Detect which cell encompasses the target text, then output its [x, y] center coordinate. 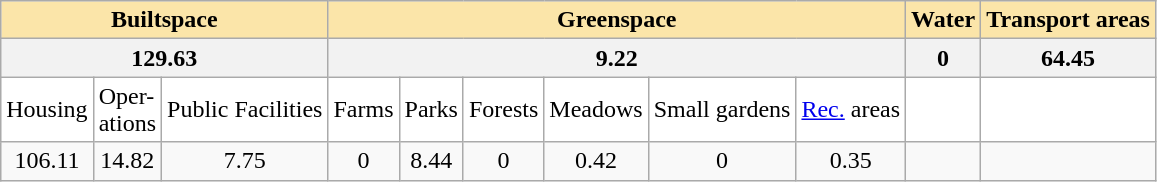
Meadows [596, 110]
9.22 [617, 58]
Housing [47, 110]
14.82 [127, 161]
8.44 [431, 161]
Water [944, 20]
Rec. areas [851, 110]
0.35 [851, 161]
Builtspace [164, 20]
Forests [503, 110]
Small gardens [722, 110]
64.45 [1068, 58]
129.63 [164, 58]
Parks [431, 110]
Greenspace [617, 20]
Transport areas [1068, 20]
Public Facilities [245, 110]
Oper-ations [127, 110]
Farms [364, 110]
106.11 [47, 161]
0.42 [596, 161]
7.75 [245, 161]
